Return the (X, Y) coordinate for the center point of the cell that contains the specified text.  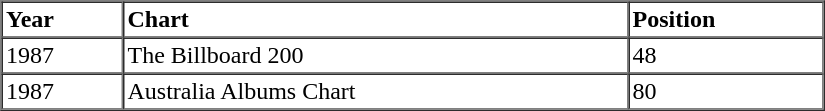
Year (62, 20)
Position (726, 20)
Australia Albums Chart (376, 92)
80 (726, 92)
Chart (376, 20)
48 (726, 56)
The Billboard 200 (376, 56)
